Return (X, Y) of the center of cell containing provided text 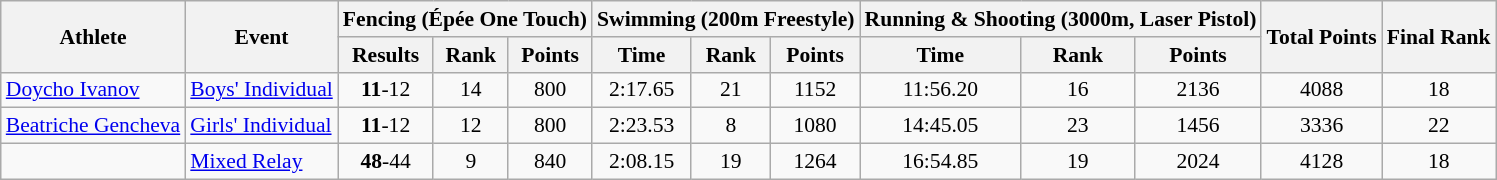
Running & Shooting (3000m, Laser Pistol) (1061, 19)
12 (470, 126)
840 (550, 162)
1152 (816, 90)
Beatriche Gencheva (94, 126)
21 (730, 90)
Event (262, 36)
1080 (816, 126)
2136 (1198, 90)
Results (386, 55)
4088 (1321, 90)
9 (470, 162)
Girls' Individual (262, 126)
2024 (1198, 162)
16 (1078, 90)
23 (1078, 126)
8 (730, 126)
1456 (1198, 126)
Mixed Relay (262, 162)
22 (1439, 126)
2:17.65 (642, 90)
Athlete (94, 36)
Fencing (Épée One Touch) (465, 19)
14 (470, 90)
11:56.20 (941, 90)
Swimming (200m Freestyle) (726, 19)
Boys' Individual (262, 90)
1264 (816, 162)
16:54.85 (941, 162)
Doycho Ivanov (94, 90)
Final Rank (1439, 36)
48-44 (386, 162)
14:45.05 (941, 126)
2:23.53 (642, 126)
Total Points (1321, 36)
4128 (1321, 162)
2:08.15 (642, 162)
3336 (1321, 126)
